Capture the cell that displays the provided text and extract its (x, y) central coordinate. 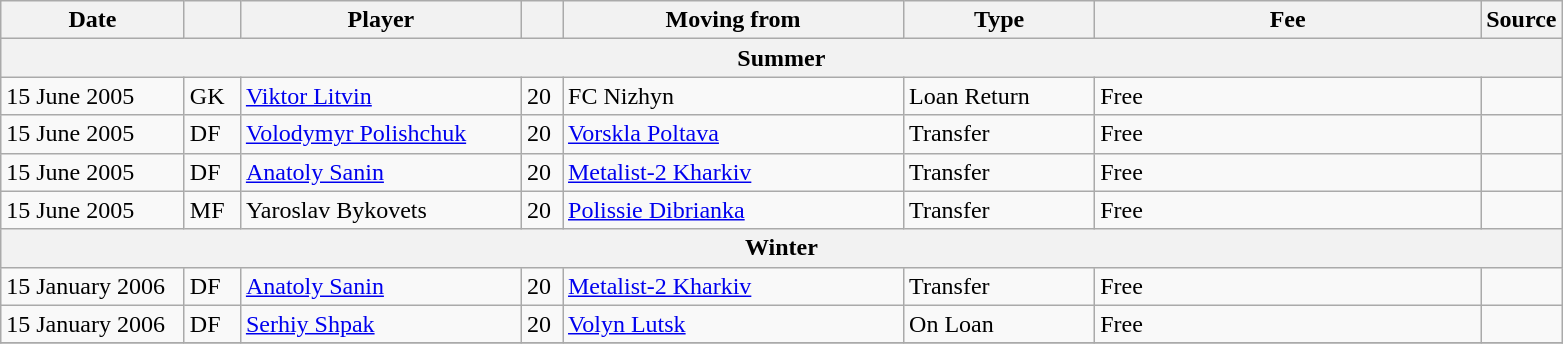
Date (93, 20)
Player (380, 20)
On Loan (1000, 324)
Vorskla Poltava (732, 134)
GK (212, 96)
Type (1000, 20)
Yaroslav Bykovets (380, 210)
Moving from (732, 20)
Winter (782, 248)
Polissie Dibrianka (732, 210)
Volodymyr Polishchuk (380, 134)
Serhiy Shpak (380, 324)
MF (212, 210)
Source (1522, 20)
Fee (1288, 20)
Summer (782, 58)
Volyn Lutsk (732, 324)
FC Nizhyn (732, 96)
Viktor Litvin (380, 96)
Loan Return (1000, 96)
